Search for the cell housing the specified text and yield its [x, y] center coordinate. 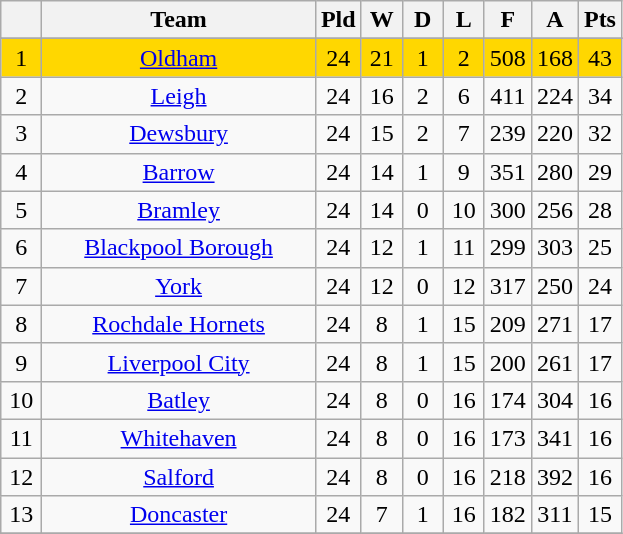
34 [600, 96]
Barrow [179, 172]
Oldham [179, 58]
Pts [600, 20]
174 [508, 400]
Dewsbury [179, 134]
209 [508, 324]
5 [22, 210]
200 [508, 362]
Bramley [179, 210]
Team [179, 20]
32 [600, 134]
21 [382, 58]
299 [508, 248]
182 [508, 515]
Pld [338, 20]
351 [508, 172]
392 [554, 477]
271 [554, 324]
239 [508, 134]
280 [554, 172]
311 [554, 515]
York [179, 286]
A [554, 20]
W [382, 20]
224 [554, 96]
29 [600, 172]
Leigh [179, 96]
Rochdale Hornets [179, 324]
508 [508, 58]
Blackpool Borough [179, 248]
300 [508, 210]
4 [22, 172]
411 [508, 96]
D [422, 20]
317 [508, 286]
341 [554, 438]
F [508, 20]
28 [600, 210]
250 [554, 286]
Doncaster [179, 515]
Liverpool City [179, 362]
218 [508, 477]
303 [554, 248]
304 [554, 400]
Batley [179, 400]
256 [554, 210]
Whitehaven [179, 438]
3 [22, 134]
Salford [179, 477]
173 [508, 438]
220 [554, 134]
13 [22, 515]
261 [554, 362]
168 [554, 58]
25 [600, 248]
L [464, 20]
43 [600, 58]
